Locate the cell with the specified text and output its [X, Y] center coordinate. 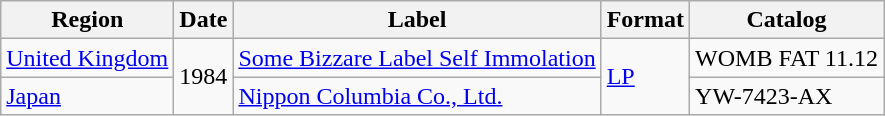
YW-7423-AX [787, 96]
Some Bizzare Label Self Immolation [417, 58]
Label [417, 20]
WOMB FAT 11.12 [787, 58]
Catalog [787, 20]
Date [204, 20]
Japan [88, 96]
United Kingdom [88, 58]
Nippon Columbia Co., Ltd. [417, 96]
LP [645, 77]
Region [88, 20]
1984 [204, 77]
Format [645, 20]
